Scan for the cell matching the given text and deliver its (x, y) coordinate at center. 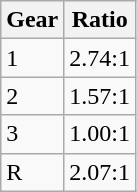
3 (32, 134)
1 (32, 58)
2 (32, 96)
R (32, 172)
2.07:1 (100, 172)
Ratio (100, 20)
Gear (32, 20)
2.74:1 (100, 58)
1.57:1 (100, 96)
1.00:1 (100, 134)
